Return the (X, Y) coordinate for the center point of the cell that contains the specified text.  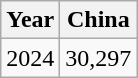
2024 (30, 58)
Year (30, 20)
China (98, 20)
30,297 (98, 58)
